Search for the cell housing the specified text and yield its [X, Y] center coordinate. 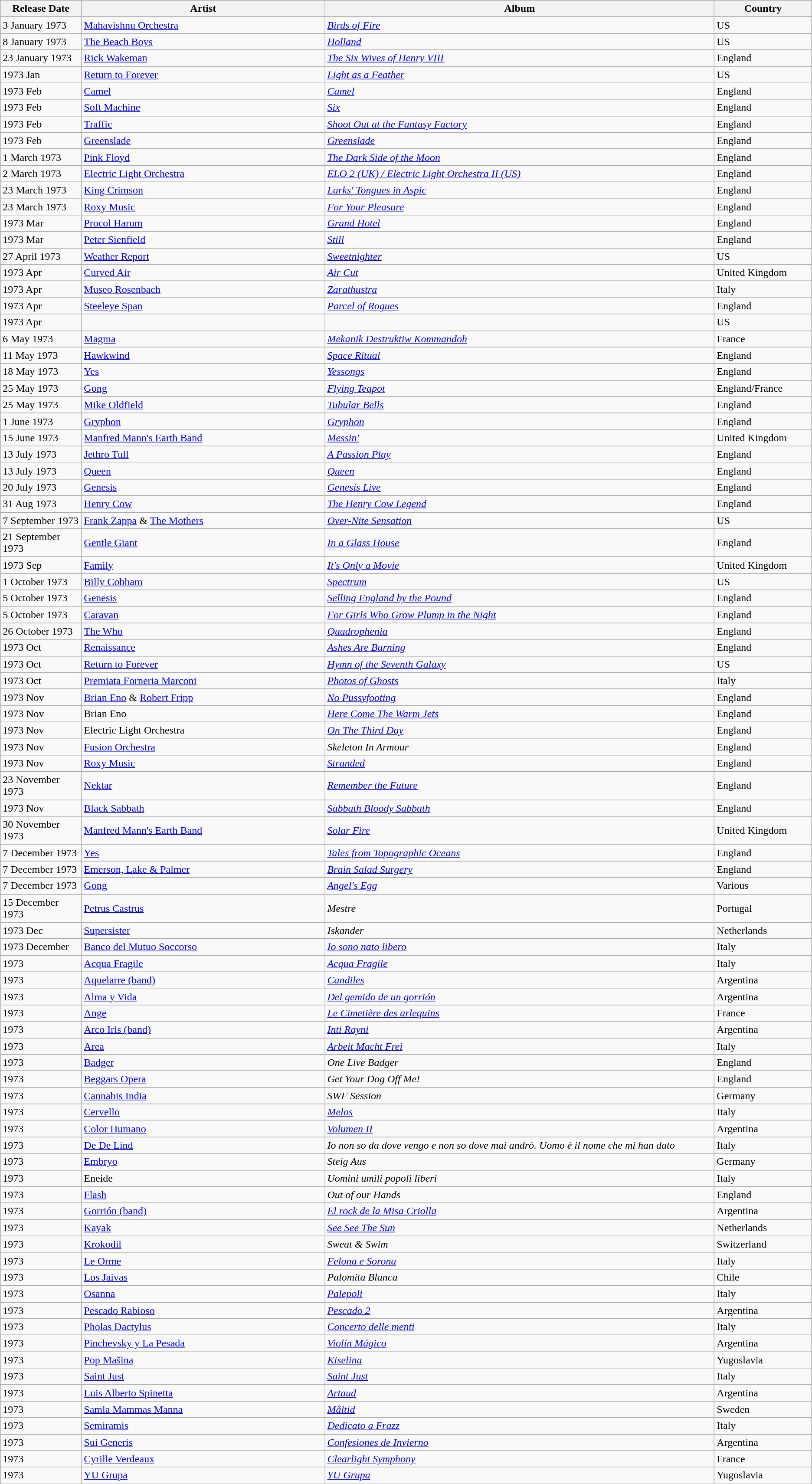
Switzerland [763, 1244]
Mekanik Destruktiw Kommandoh [520, 339]
Clearlight Symphony [520, 1459]
1 October 1973 [41, 582]
Petrus Castrus [203, 908]
Angel's Egg [520, 886]
Del gemido de un gorrión [520, 996]
Hawkwind [203, 355]
Cervello [203, 1112]
Family [203, 565]
Over-Nite Sensation [520, 521]
8 January 1973 [41, 42]
Pescado 2 [520, 1310]
2 March 1973 [41, 174]
Badger [203, 1063]
Aquelarre (band) [203, 980]
De De Lind [203, 1145]
Arco Iris (band) [203, 1029]
Still [520, 240]
The Dark Side of the Moon [520, 157]
Caravan [203, 615]
One Live Badger [520, 1063]
Ange [203, 1013]
Kiselina [520, 1360]
Steeleye Span [203, 306]
Confesiones de Invierno [520, 1442]
The Beach Boys [203, 42]
Magma [203, 339]
Artist [203, 9]
Billy Cobham [203, 582]
England/France [763, 388]
Chile [763, 1277]
A Passion Play [520, 454]
Quadrophenia [520, 631]
Artaud [520, 1393]
Release Date [41, 9]
Premiata Forneria Marconi [203, 681]
Osanna [203, 1294]
Embryo [203, 1162]
Los Jaivas [203, 1277]
Palepoli [520, 1294]
Semiramis [203, 1426]
Pholas Dactylus [203, 1327]
Eneide [203, 1178]
Sweat & Swim [520, 1244]
6 May 1973 [41, 339]
Beggars Opera [203, 1079]
1973 Dec [41, 930]
Felona e Sorona [520, 1261]
Air Cut [520, 273]
Sui Generis [203, 1442]
Gorrión (band) [203, 1211]
Pescado Rabioso [203, 1310]
Out of our Hands [520, 1195]
Parcel of Rogues [520, 306]
31 Aug 1973 [41, 504]
Kayak [203, 1228]
Sabbath Bloody Sabbath [520, 808]
Spectrum [520, 582]
Album [520, 9]
No Pussyfooting [520, 697]
Luis Alberto Spinetta [203, 1393]
Nektar [203, 786]
The Henry Cow Legend [520, 504]
27 April 1973 [41, 256]
Flash [203, 1195]
Peter Sienfield [203, 240]
Io sono nato libero [520, 947]
SWF Session [520, 1096]
Le Orme [203, 1261]
11 May 1973 [41, 355]
Uomini umili popoli liberi [520, 1178]
Soft Machine [203, 108]
Tubular Bells [520, 405]
Henry Cow [203, 504]
Larks' Tongues in Aspic [520, 190]
Birds of Fire [520, 25]
Jethro Tull [203, 454]
King Crimson [203, 190]
Krokodil [203, 1244]
Io non so da dove vengo e non so dove mai andrò. Uomo è il nome che mi han dato [520, 1145]
Fusion Orchestra [203, 747]
Pink Floyd [203, 157]
Pinchevsky y La Pesada [203, 1343]
Mike Oldfield [203, 405]
Portugal [763, 908]
Weather Report [203, 256]
Iskander [520, 930]
Brian Eno [203, 714]
Grand Hotel [520, 223]
23 January 1973 [41, 58]
Traffic [203, 124]
Ashes Are Burning [520, 648]
Palomita Blanca [520, 1277]
Gentle Giant [203, 543]
1973 December [41, 947]
For Your Pleasure [520, 207]
Holland [520, 42]
The Six Wives of Henry VIII [520, 58]
ELO 2 (UK) / Electric Light Orchestra II (US) [520, 174]
Supersister [203, 930]
Skeleton In Armour [520, 747]
Light as a Feather [520, 75]
Arbeit Macht Frei [520, 1046]
On The Third Day [520, 730]
20 July 1973 [41, 488]
3 January 1973 [41, 25]
Genesis Live [520, 488]
Inti Rayni [520, 1029]
1 March 1973 [41, 157]
Concerto delle menti [520, 1327]
Black Sabbath [203, 808]
18 May 1973 [41, 372]
Messin' [520, 438]
Sweden [763, 1409]
Måltid [520, 1409]
Color Humano [203, 1129]
Banco del Mutuo Soccorso [203, 947]
Melos [520, 1112]
Procol Harum [203, 223]
Violín Mágico [520, 1343]
El rock de la Misa Criolla [520, 1211]
Brian Eno & Robert Fripp [203, 697]
Candiles [520, 980]
Space Ritual [520, 355]
Six [520, 108]
Le Cimetière des arlequins [520, 1013]
Photos of Ghosts [520, 681]
The Who [203, 631]
21 September 1973 [41, 543]
1973 Jan [41, 75]
Flying Teapot [520, 388]
23 November 1973 [41, 786]
It's Only a Movie [520, 565]
Sweetnighter [520, 256]
Brain Salad Surgery [520, 869]
26 October 1973 [41, 631]
Yessongs [520, 372]
Alma y Vida [203, 996]
Selling England by the Pound [520, 598]
Curved Air [203, 273]
Tales from Topographic Oceans [520, 853]
Steig Aus [520, 1162]
Cyrille Verdeaux [203, 1459]
See See The Sun [520, 1228]
Museo Rosenbach [203, 289]
For Girls Who Grow Plump in the Night [520, 615]
Emerson, Lake & Palmer [203, 869]
Hymn of the Seventh Galaxy [520, 664]
Remember the Future [520, 786]
Dedicato a Frazz [520, 1426]
7 September 1973 [41, 521]
1 June 1973 [41, 421]
Stranded [520, 763]
Zarathustra [520, 289]
15 December 1973 [41, 908]
Country [763, 9]
Pop Mašina [203, 1360]
Samla Mammas Manna [203, 1409]
Shoot Out at the Fantasy Factory [520, 124]
Various [763, 886]
Renaissance [203, 648]
15 June 1973 [41, 438]
Rick Wakeman [203, 58]
In a Glass House [520, 543]
Here Come The Warm Jets [520, 714]
Mestre [520, 908]
Volumen II [520, 1129]
Cannabis India [203, 1096]
Get Your Dog Off Me! [520, 1079]
Solar Fire [520, 830]
Area [203, 1046]
30 November 1973 [41, 830]
Mahavishnu Orchestra [203, 25]
1973 Sep [41, 565]
Frank Zappa & The Mothers [203, 521]
